Search for the cell housing the specified text and yield its (X, Y) center coordinate. 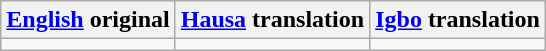
English original (88, 20)
Igbo translation (458, 20)
Hausa translation (272, 20)
